Detect which cell encompasses the target text, then output its (X, Y) center coordinate. 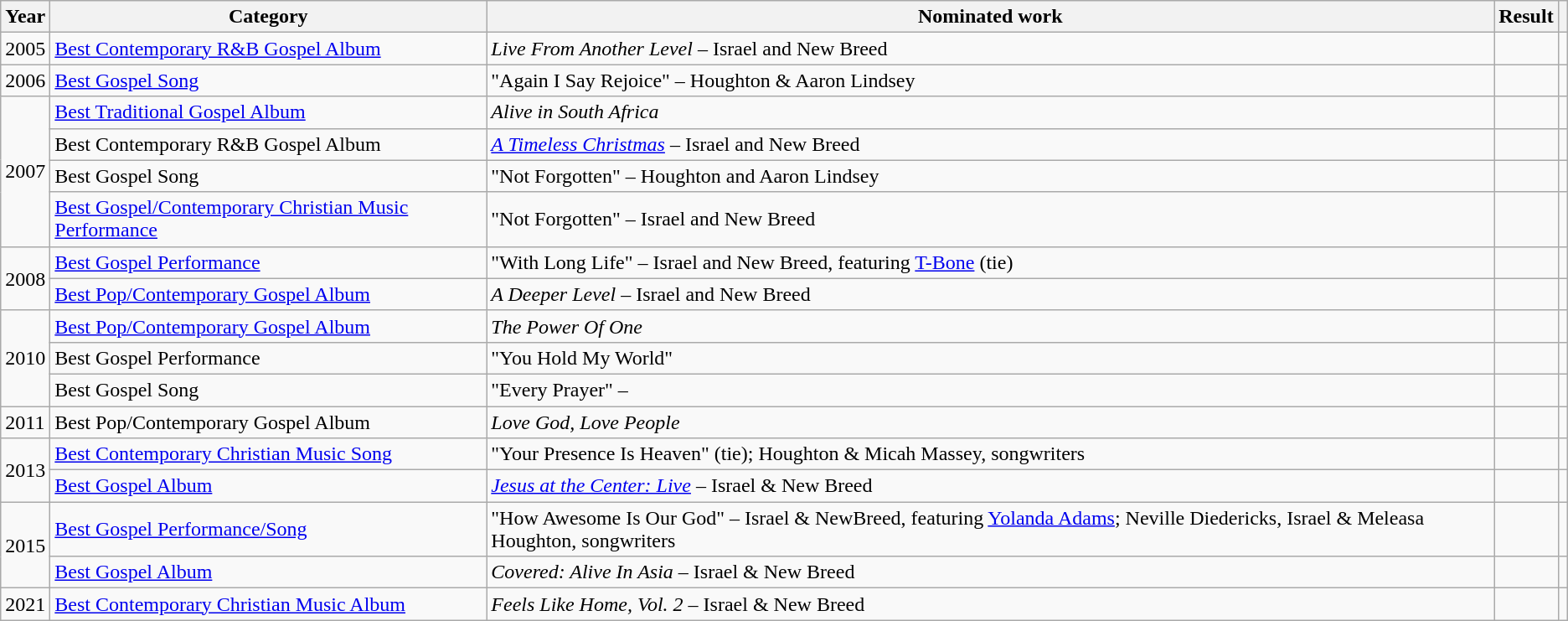
Year (25, 17)
Best Contemporary Christian Music Album (268, 604)
"You Hold My World" (990, 358)
The Power Of One (990, 326)
Category (268, 17)
Love God, Love People (990, 422)
"Not Forgotten" – Israel and New Breed (990, 220)
Best Gospel Performance/Song (268, 530)
2005 (25, 49)
"Not Forgotten" – Houghton and Aaron Lindsey (990, 176)
Covered: Alive In Asia – Israel & New Breed (990, 572)
"Every Prayer" – (990, 390)
2007 (25, 171)
Result (1526, 17)
2008 (25, 278)
Best Traditional Gospel Album (268, 112)
2011 (25, 422)
Best Gospel/Contemporary Christian Music Performance (268, 220)
Best Contemporary Christian Music Song (268, 454)
2021 (25, 604)
2013 (25, 470)
Jesus at the Center: Live – Israel & New Breed (990, 486)
2006 (25, 80)
2010 (25, 358)
2015 (25, 545)
A Timeless Christmas – Israel and New Breed (990, 144)
Feels Like Home, Vol. 2 – Israel & New Breed (990, 604)
A Deeper Level – Israel and New Breed (990, 294)
"Your Presence Is Heaven" (tie); Houghton & Micah Massey, songwriters (990, 454)
"Again I Say Rejoice" – Houghton & Aaron Lindsey (990, 80)
Alive in South Africa (990, 112)
"How Awesome Is Our God" – Israel & NewBreed, featuring Yolanda Adams; Neville Diedericks, Israel & Meleasa Houghton, songwriters (990, 530)
Nominated work (990, 17)
Live From Another Level – Israel and New Breed (990, 49)
"With Long Life" – Israel and New Breed, featuring T-Bone (tie) (990, 262)
